Determine the (x, y) coordinate at the center of the cell enclosing the given text.  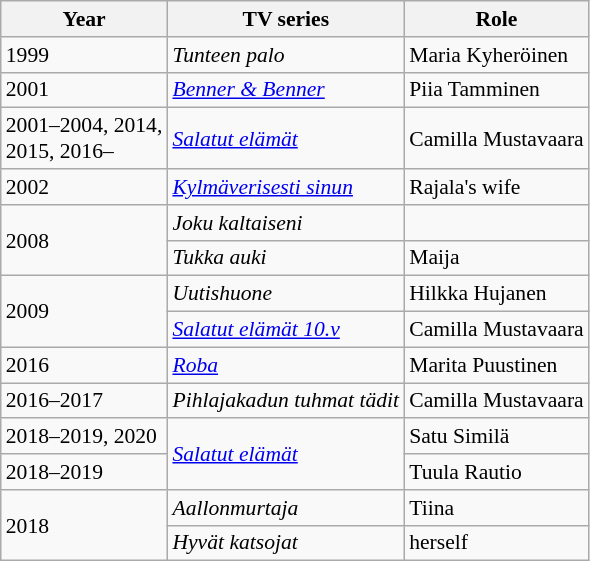
2001 (84, 90)
Salatut elämät 10.v (286, 330)
Joku kaltaiseni (286, 223)
Marita Puustinen (496, 365)
herself (496, 543)
Tuula Rautio (496, 472)
Role (496, 19)
2009 (84, 312)
2016–2017 (84, 401)
Roba (286, 365)
1999 (84, 55)
2002 (84, 187)
Uutishuone (286, 294)
Aallonmurtaja (286, 508)
2016 (84, 365)
Tunteen palo (286, 55)
Hilkka Hujanen (496, 294)
Rajala's wife (496, 187)
2018 (84, 526)
Benner & Benner (286, 90)
Tukka auki (286, 258)
Pihlajakadun tuhmat tädit (286, 401)
Satu Similä (496, 437)
2018–2019 (84, 472)
Maija (496, 258)
2008 (84, 240)
2018–2019, 2020 (84, 437)
Year (84, 19)
Tiina (496, 508)
Piia Tamminen (496, 90)
2001–2004, 2014,2015, 2016– (84, 138)
Kylmäverisesti sinun (286, 187)
Hyvät katsojat (286, 543)
Maria Kyheröinen (496, 55)
TV series (286, 19)
